Capture the cell that displays the provided text and extract its [X, Y] central coordinate. 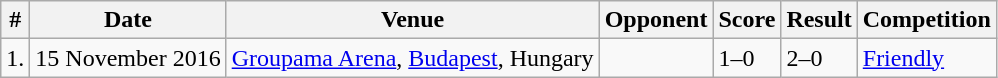
Score [747, 20]
# [16, 20]
Result [819, 20]
Opponent [656, 20]
1. [16, 58]
Competition [926, 20]
15 November 2016 [128, 58]
Friendly [926, 58]
2–0 [819, 58]
1–0 [747, 58]
Venue [412, 20]
Date [128, 20]
Groupama Arena, Budapest, Hungary [412, 58]
